Return the (X, Y) coordinate for the center point of the cell that contains the specified text.  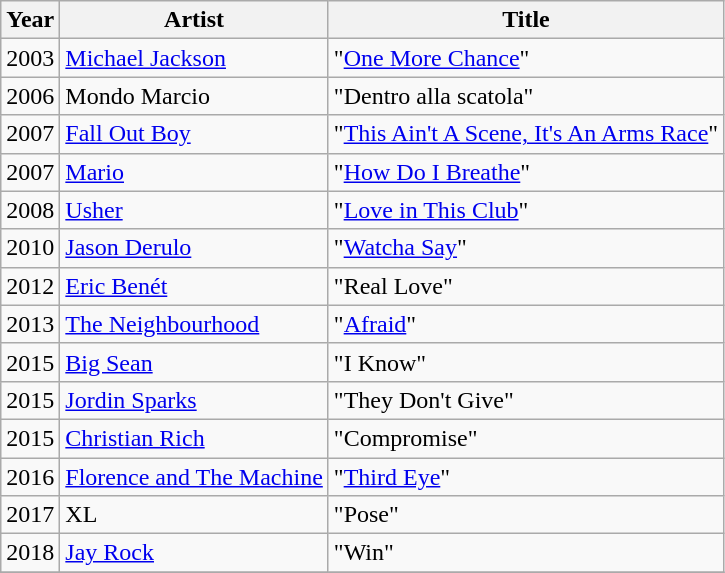
"Win" (526, 553)
2003 (30, 58)
Fall Out Boy (194, 134)
XL (194, 515)
2017 (30, 515)
Title (526, 20)
"Love in This Club" (526, 210)
Mario (194, 172)
"Pose" (526, 515)
"Compromise" (526, 438)
2008 (30, 210)
Michael Jackson (194, 58)
"Real Love" (526, 286)
"How Do I Breathe" (526, 172)
"Watcha Say" (526, 248)
"Third Eye" (526, 477)
Big Sean (194, 362)
The Neighbourhood (194, 324)
"This Ain't A Scene, It's An Arms Race" (526, 134)
Jay Rock (194, 553)
"They Don't Give" (526, 400)
Year (30, 20)
Jason Derulo (194, 248)
2010 (30, 248)
Christian Rich (194, 438)
"Afraid" (526, 324)
2006 (30, 96)
Artist (194, 20)
"I Know" (526, 362)
Jordin Sparks (194, 400)
"One More Chance" (526, 58)
2018 (30, 553)
"Dentro alla scatola" (526, 96)
2012 (30, 286)
Mondo Marcio (194, 96)
2013 (30, 324)
2016 (30, 477)
Usher (194, 210)
Florence and The Machine (194, 477)
Eric Benét (194, 286)
